Capture the cell that displays the provided text and extract its [x, y] central coordinate. 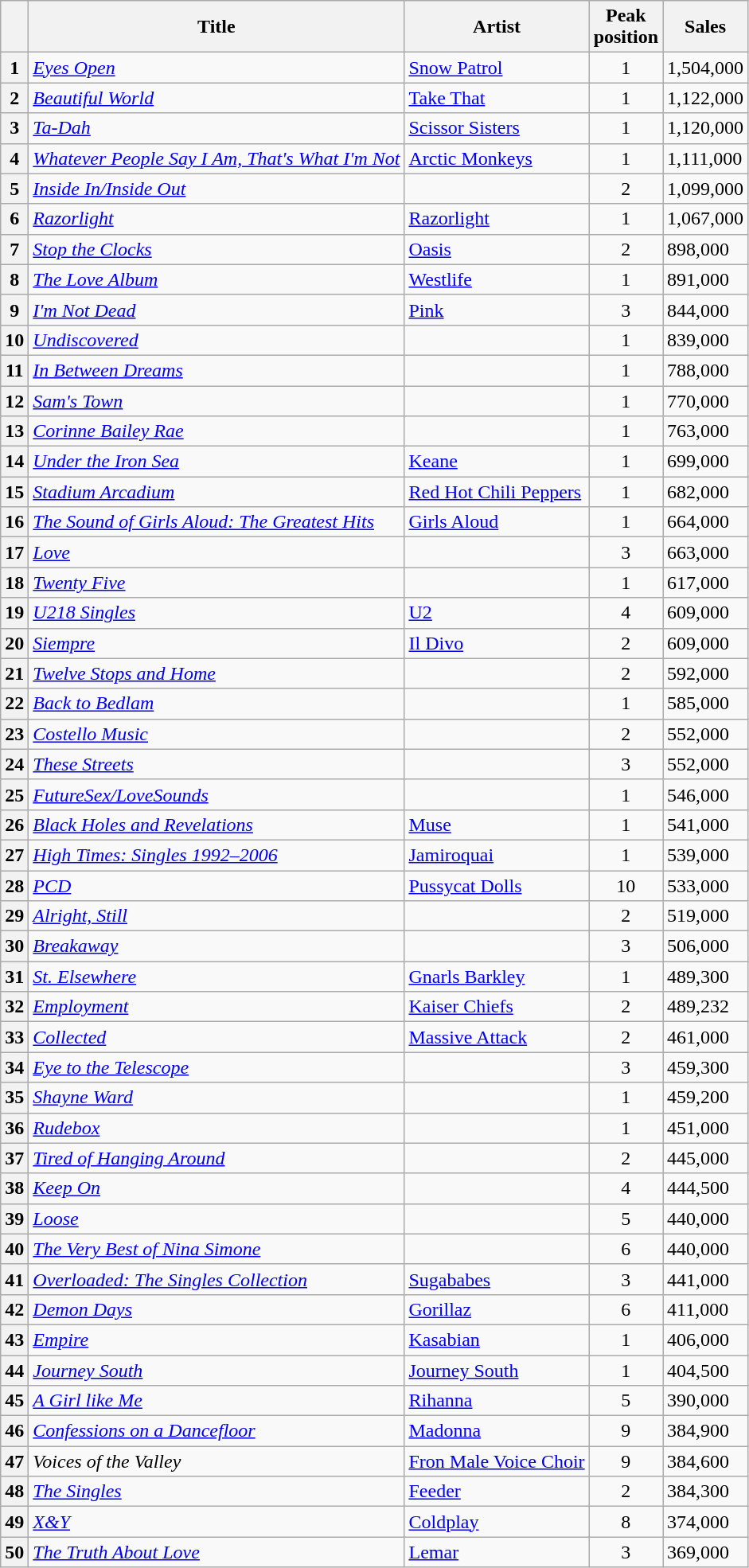
20 [14, 643]
411,000 [705, 1309]
22 [14, 704]
18 [14, 583]
Artist [497, 27]
30 [14, 946]
Gorillaz [497, 1309]
489,300 [705, 977]
539,000 [705, 855]
The Singles [217, 1492]
I'm Not Dead [217, 310]
1,099,000 [705, 189]
26 [14, 825]
541,000 [705, 825]
406,000 [705, 1340]
11 [14, 370]
Keep On [217, 1188]
Sugababes [497, 1279]
Pink [497, 310]
Beautiful World [217, 98]
664,000 [705, 522]
16 [14, 522]
533,000 [705, 886]
27 [14, 855]
404,500 [705, 1370]
47 [14, 1461]
Twelve Stops and Home [217, 673]
25 [14, 794]
Girls Aloud [497, 522]
Red Hot Chili Peppers [497, 492]
Massive Attack [497, 1037]
Coldplay [497, 1522]
Voices of the Valley [217, 1461]
The Love Album [217, 279]
50 [14, 1552]
1,504,000 [705, 68]
41 [14, 1279]
High Times: Singles 1992–2006 [217, 855]
Ta-Dah [217, 128]
Pussycat Dolls [497, 886]
788,000 [705, 370]
Stop the Clocks [217, 249]
X&Y [217, 1522]
459,300 [705, 1067]
699,000 [705, 462]
546,000 [705, 794]
Fron Male Voice Choir [497, 1461]
Westlife [497, 279]
Gnarls Barkley [497, 977]
1,111,000 [705, 158]
Arctic Monkeys [497, 158]
1,122,000 [705, 98]
Eyes Open [217, 68]
48 [14, 1492]
839,000 [705, 340]
U218 Singles [217, 613]
Kaiser Chiefs [497, 1007]
Rudebox [217, 1128]
A Girl like Me [217, 1401]
Stadium Arcadium [217, 492]
17 [14, 552]
489,232 [705, 1007]
39 [14, 1219]
682,000 [705, 492]
844,000 [705, 310]
Siempre [217, 643]
Sales [705, 27]
21 [14, 673]
The Truth About Love [217, 1552]
Employment [217, 1007]
Alright, Still [217, 916]
14 [14, 462]
45 [14, 1401]
These Streets [217, 764]
St. Elsewhere [217, 977]
7 [14, 249]
519,000 [705, 916]
23 [14, 734]
Rihanna [497, 1401]
Undiscovered [217, 340]
444,500 [705, 1188]
Whatever People Say I Am, That's What I'm Not [217, 158]
384,900 [705, 1431]
33 [14, 1037]
663,000 [705, 552]
Inside In/Inside Out [217, 189]
Sam's Town [217, 400]
451,000 [705, 1128]
461,000 [705, 1037]
Take That [497, 98]
13 [14, 431]
891,000 [705, 279]
384,300 [705, 1492]
Il Divo [497, 643]
Love [217, 552]
PCD [217, 886]
24 [14, 764]
Scissor Sisters [497, 128]
Confessions on a Dancefloor [217, 1431]
42 [14, 1309]
Collected [217, 1037]
Twenty Five [217, 583]
Black Holes and Revelations [217, 825]
898,000 [705, 249]
1,067,000 [705, 219]
441,000 [705, 1279]
The Very Best of Nina Simone [217, 1249]
40 [14, 1249]
Kasabian [497, 1340]
34 [14, 1067]
37 [14, 1158]
Peakposition [626, 27]
Snow Patrol [497, 68]
445,000 [705, 1158]
384,600 [705, 1461]
Eye to the Telescope [217, 1067]
46 [14, 1431]
49 [14, 1522]
FutureSex/LoveSounds [217, 794]
459,200 [705, 1098]
44 [14, 1370]
506,000 [705, 946]
374,000 [705, 1522]
Costello Music [217, 734]
The Sound of Girls Aloud: The Greatest Hits [217, 522]
Madonna [497, 1431]
Lemar [497, 1552]
38 [14, 1188]
35 [14, 1098]
Loose [217, 1219]
19 [14, 613]
29 [14, 916]
1,120,000 [705, 128]
Demon Days [217, 1309]
Corinne Bailey Rae [217, 431]
369,000 [705, 1552]
Jamiroquai [497, 855]
In Between Dreams [217, 370]
Muse [497, 825]
592,000 [705, 673]
31 [14, 977]
43 [14, 1340]
Overloaded: The Singles Collection [217, 1279]
Oasis [497, 249]
Feeder [497, 1492]
Under the Iron Sea [217, 462]
Back to Bedlam [217, 704]
617,000 [705, 583]
15 [14, 492]
Title [217, 27]
12 [14, 400]
36 [14, 1128]
585,000 [705, 704]
763,000 [705, 431]
28 [14, 886]
390,000 [705, 1401]
770,000 [705, 400]
Tired of Hanging Around [217, 1158]
Breakaway [217, 946]
32 [14, 1007]
Empire [217, 1340]
U2 [497, 613]
Keane [497, 462]
Shayne Ward [217, 1098]
